Extract the [X, Y] coordinate from the center of the cell holding the provided text.  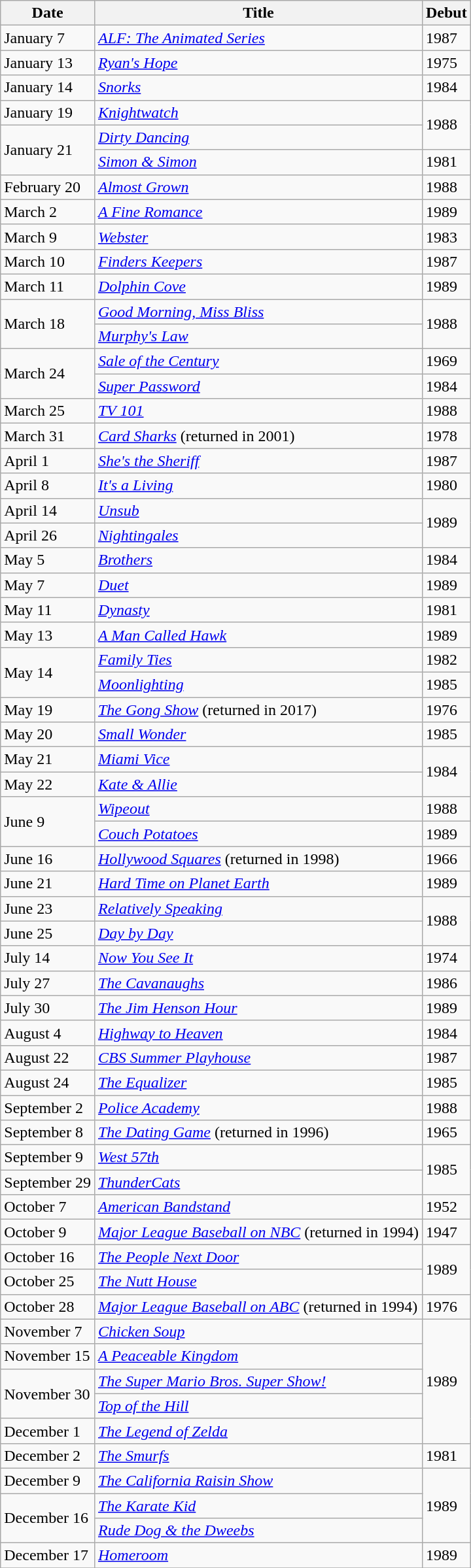
April 14 [48, 510]
ALF: The Animated Series [258, 38]
July 14 [48, 958]
September 8 [48, 1133]
Now You See It [258, 958]
Homeroom [258, 1556]
1983 [446, 237]
June 16 [48, 859]
December 1 [48, 1431]
Knightwatch [258, 112]
The Nutt House [258, 1282]
January 13 [48, 63]
1969 [446, 361]
1986 [446, 983]
March 24 [48, 374]
1952 [446, 1207]
Relatively Speaking [258, 909]
May 7 [48, 585]
Ryan's Hope [258, 63]
January 14 [48, 88]
August 4 [48, 1033]
August 22 [48, 1058]
May 14 [48, 672]
June 25 [48, 933]
Day by Day [258, 933]
Kate & Allie [258, 784]
Dolphin Cove [258, 286]
January 21 [48, 150]
May 22 [48, 784]
December 16 [48, 1518]
A Peaceable Kingdom [258, 1356]
Major League Baseball on NBC (returned in 1994) [258, 1232]
Snorks [258, 88]
ThunderCats [258, 1182]
The Gong Show (returned in 2017) [258, 709]
Title [258, 13]
September 29 [48, 1182]
September 9 [48, 1158]
March 25 [48, 411]
1978 [446, 436]
The Super Mario Bros. Super Show! [258, 1381]
December 9 [48, 1480]
Couch Potatoes [258, 834]
1947 [446, 1232]
The Jim Henson Hour [258, 1008]
May 19 [48, 709]
November 15 [48, 1356]
Rude Dog & the Dweebs [258, 1531]
November 30 [48, 1393]
Family Ties [258, 659]
April 8 [48, 486]
Police Academy [258, 1108]
June 23 [48, 909]
Wipeout [258, 809]
The Legend of Zelda [258, 1431]
March 18 [48, 324]
January 19 [48, 112]
Unsub [258, 510]
July 30 [48, 1008]
Murphy's Law [258, 337]
A Fine Romance [258, 212]
October 28 [48, 1307]
1982 [446, 659]
She's the Sheriff [258, 461]
August 24 [48, 1082]
Small Wonder [258, 735]
Brothers [258, 560]
June 9 [48, 822]
Sale of the Century [258, 361]
December 2 [48, 1456]
Hollywood Squares (returned in 1998) [258, 859]
April 1 [48, 461]
Date [48, 13]
Duet [258, 585]
1980 [446, 486]
Dynasty [258, 610]
Simon & Simon [258, 162]
Chicken Soup [258, 1331]
May 20 [48, 735]
Moonlighting [258, 684]
October 9 [48, 1232]
Good Morning, Miss Bliss [258, 312]
March 31 [48, 436]
The California Raisin Show [258, 1480]
A Man Called Hawk [258, 635]
West 57th [258, 1158]
Card Sharks (returned in 2001) [258, 436]
December 17 [48, 1556]
The People Next Door [258, 1257]
Nightingales [258, 535]
May 5 [48, 560]
American Bandstand [258, 1207]
January 7 [48, 38]
Finders Keepers [258, 261]
July 27 [48, 983]
May 11 [48, 610]
The Dating Game (returned in 1996) [258, 1133]
TV 101 [258, 411]
March 2 [48, 212]
The Cavanaughs [258, 983]
CBS Summer Playhouse [258, 1058]
May 13 [48, 635]
May 21 [48, 759]
1965 [446, 1133]
Debut [446, 13]
The Smurfs [258, 1456]
March 11 [48, 286]
Webster [258, 237]
1966 [446, 859]
Miami Vice [258, 759]
October 25 [48, 1282]
Top of the Hill [258, 1406]
March 9 [48, 237]
The Karate Kid [258, 1505]
Dirty Dancing [258, 137]
March 10 [48, 261]
Highway to Heaven [258, 1033]
November 7 [48, 1331]
Hard Time on Planet Earth [258, 884]
Super Password [258, 386]
1974 [446, 958]
1975 [446, 63]
It's a Living [258, 486]
Almost Grown [258, 187]
October 16 [48, 1257]
June 21 [48, 884]
February 20 [48, 187]
Major League Baseball on ABC (returned in 1994) [258, 1307]
October 7 [48, 1207]
The Equalizer [258, 1082]
April 26 [48, 535]
September 2 [48, 1108]
